Locate the cell with the specified text and output its [X, Y] center coordinate. 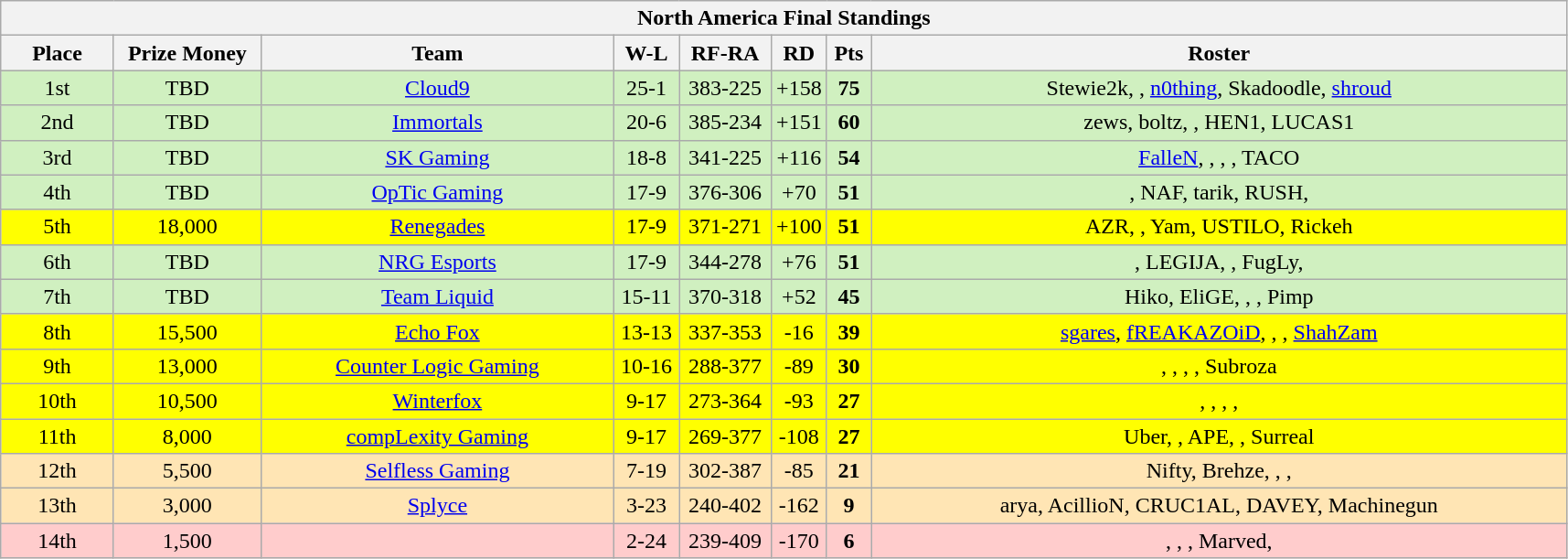
2nd [58, 123]
Splyce [437, 506]
341-225 [724, 157]
, , , , Subroza [1220, 366]
, , , Marved, [1220, 541]
-89 [799, 366]
75 [848, 88]
15-11 [645, 296]
337-353 [724, 331]
15,500 [187, 331]
AZR, , Yam, USTILO, Rickeh [1220, 227]
385-234 [724, 123]
arya, AcillioN, CRUC1AL, DAVEY, Machinegun [1220, 506]
1,500 [187, 541]
Team [437, 53]
7th [58, 296]
W-L [645, 53]
21 [848, 471]
, , , , [1220, 401]
compLexity Gaming [437, 436]
54 [848, 157]
-16 [799, 331]
-85 [799, 471]
Immortals [437, 123]
273-364 [724, 401]
383-225 [724, 88]
-93 [799, 401]
4th [58, 192]
7-19 [645, 471]
9 [848, 506]
45 [848, 296]
3rd [58, 157]
39 [848, 331]
zews, boltz, , HEN1, LUCAS1 [1220, 123]
240-402 [724, 506]
North America Final Standings [784, 18]
sgares, fREAKAZOiD, , , ShahZam [1220, 331]
+76 [799, 262]
NRG Esports [437, 262]
10,500 [187, 401]
13-13 [645, 331]
Cloud9 [437, 88]
18,000 [187, 227]
Counter Logic Gaming [437, 366]
FalleN, , , , TACO [1220, 157]
RD [799, 53]
, NAF, tarik, RUSH, [1220, 192]
-170 [799, 541]
370-318 [724, 296]
+100 [799, 227]
10-16 [645, 366]
+116 [799, 157]
302-387 [724, 471]
+158 [799, 88]
Selfless Gaming [437, 471]
+151 [799, 123]
+52 [799, 296]
13th [58, 506]
6 [848, 541]
239-409 [724, 541]
Roster [1220, 53]
-108 [799, 436]
3,000 [187, 506]
2-24 [645, 541]
Pts [848, 53]
1st [58, 88]
8th [58, 331]
30 [848, 366]
6th [58, 262]
8,000 [187, 436]
371-271 [724, 227]
9th [58, 366]
SK Gaming [437, 157]
376-306 [724, 192]
3-23 [645, 506]
5,500 [187, 471]
269-377 [724, 436]
11th [58, 436]
OpTic Gaming [437, 192]
Winterfox [437, 401]
18-8 [645, 157]
-162 [799, 506]
, LEGIJA, , FugLy, [1220, 262]
12th [58, 471]
Nifty, Brehze, , , [1220, 471]
288-377 [724, 366]
Place [58, 53]
344-278 [724, 262]
RF-RA [724, 53]
20-6 [645, 123]
+70 [799, 192]
14th [58, 541]
25-1 [645, 88]
60 [848, 123]
Hiko, EliGE, , , Pimp [1220, 296]
5th [58, 227]
13,000 [187, 366]
Team Liquid [437, 296]
10th [58, 401]
Uber, , APE, , Surreal [1220, 436]
Renegades [437, 227]
Prize Money [187, 53]
Stewie2k, , n0thing, Skadoodle, shroud [1220, 88]
Echo Fox [437, 331]
